Pinpoint the cell where the given text exists, returning its (X, Y) midpoint coordinate. 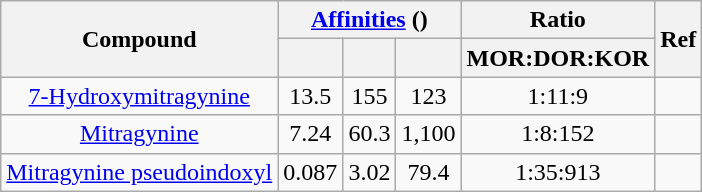
MOR:DOR:KOR (558, 58)
Affinities () (370, 20)
1,100 (428, 134)
Ratio (558, 20)
Mitragynine (140, 134)
Mitragynine pseudoindoxyl (140, 172)
123 (428, 96)
1:11:9 (558, 96)
60.3 (370, 134)
155 (370, 96)
79.4 (428, 172)
0.087 (310, 172)
Compound (140, 39)
1:8:152 (558, 134)
Ref (678, 39)
7-Hydroxymitragynine (140, 96)
13.5 (310, 96)
1:35:913 (558, 172)
3.02 (370, 172)
7.24 (310, 134)
